Determine the [X, Y] coordinate at the center of the cell enclosing the given text.  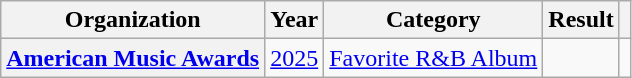
2025 [294, 58]
Organization [133, 20]
Year [294, 20]
Result [581, 20]
American Music Awards [133, 58]
Favorite R&B Album [434, 58]
Category [434, 20]
